Scan for the cell matching the given text and deliver its (X, Y) coordinate at center. 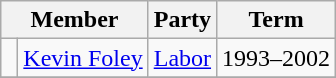
Party (182, 20)
Labor (182, 58)
1993–2002 (276, 58)
Member (74, 20)
Term (276, 20)
Kevin Foley (83, 58)
